Output the (x, y) coordinate of the center of the cell containing the given text.  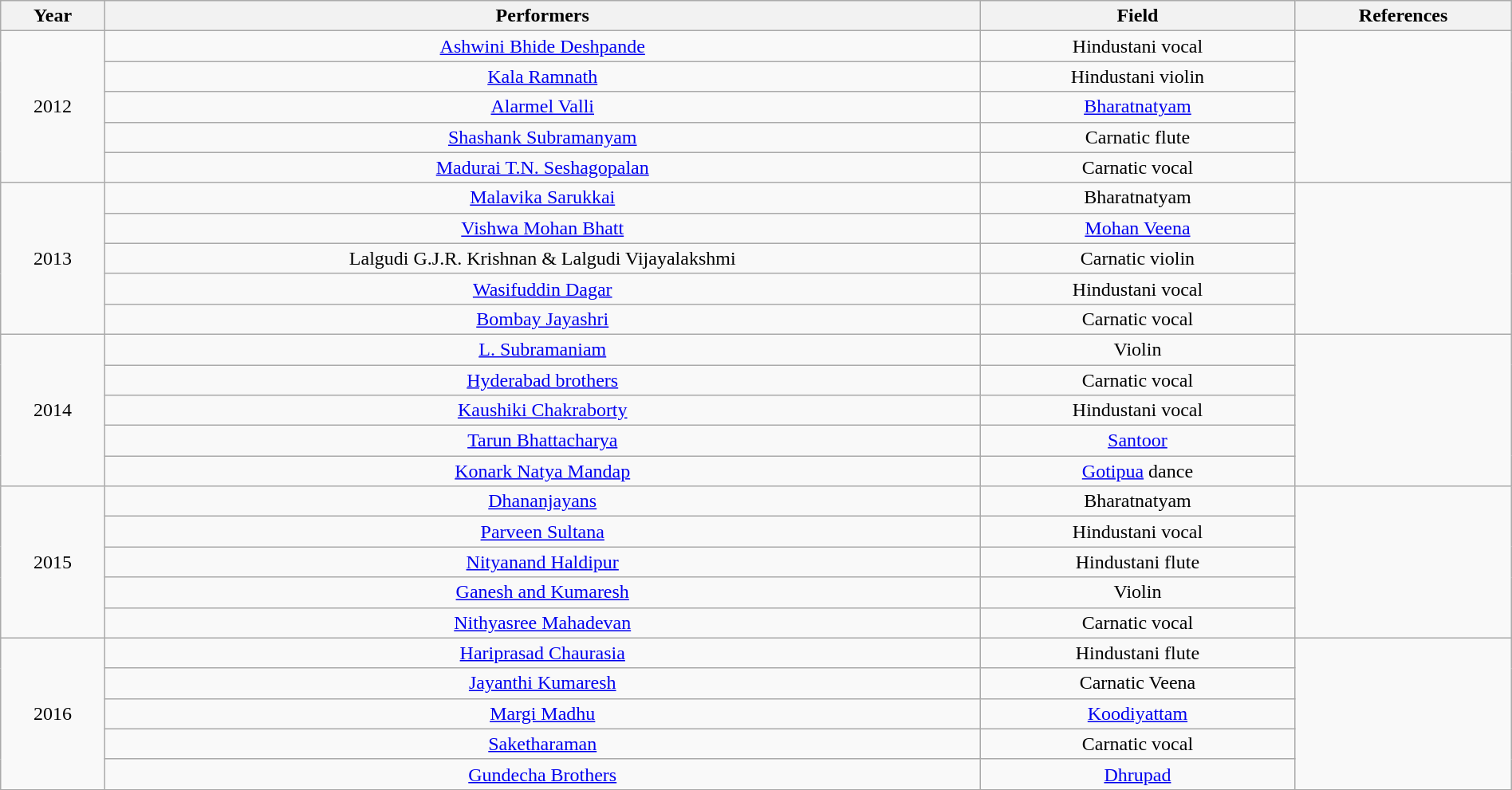
Performers (542, 16)
Margi Madhu (542, 713)
Lalgudi G.J.R. Krishnan & Lalgudi Vijayalakshmi (542, 258)
2014 (53, 410)
Ashwini Bhide Deshpande (542, 46)
Carnatic Veena (1137, 683)
Madurai T.N. Seshagopalan (542, 167)
Mohan Veena (1137, 228)
Hariprasad Chaurasia (542, 653)
Gotipua dance (1137, 471)
Koodiyattam (1137, 713)
Shashank Subramanyam (542, 137)
Kala Ramnath (542, 77)
Vishwa Mohan Bhatt (542, 228)
Dhananjayans (542, 501)
Bombay Jayashri (542, 319)
Konark Natya Mandap (542, 471)
Carnatic violin (1137, 258)
Field (1137, 16)
Nithyasree Mahadevan (542, 623)
Santoor (1137, 441)
Malavika Sarukkai (542, 198)
Jayanthi Kumaresh (542, 683)
2013 (53, 258)
Dhrupad (1137, 774)
Parveen Sultana (542, 532)
Year (53, 16)
2015 (53, 562)
References (1404, 16)
Hyderabad brothers (542, 380)
Kaushiki Chakraborty (542, 411)
Saketharaman (542, 744)
2016 (53, 713)
Ganesh and Kumaresh (542, 592)
Wasifuddin Dagar (542, 289)
Gundecha Brothers (542, 774)
2012 (53, 107)
L. Subramaniam (542, 349)
Nityanand Haldipur (542, 562)
Alarmel Valli (542, 107)
Carnatic flute (1137, 137)
Hindustani violin (1137, 77)
Tarun Bhattacharya (542, 441)
